Scan for the cell matching the given text and deliver its (X, Y) coordinate at center. 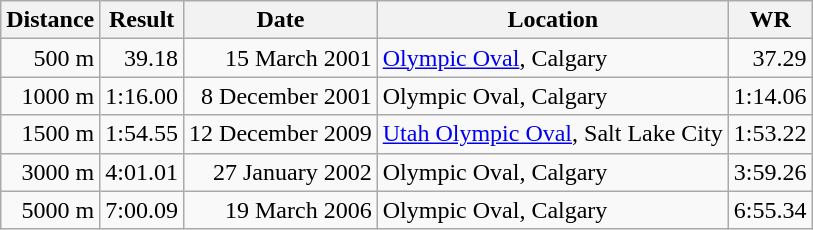
1:54.55 (142, 134)
27 January 2002 (281, 172)
Location (552, 20)
Distance (50, 20)
1:53.22 (770, 134)
1:14.06 (770, 96)
Date (281, 20)
8 December 2001 (281, 96)
12 December 2009 (281, 134)
19 March 2006 (281, 210)
5000 m (50, 210)
1000 m (50, 96)
3000 m (50, 172)
4:01.01 (142, 172)
1:16.00 (142, 96)
500 m (50, 58)
Utah Olympic Oval, Salt Lake City (552, 134)
Result (142, 20)
7:00.09 (142, 210)
6:55.34 (770, 210)
1500 m (50, 134)
39.18 (142, 58)
3:59.26 (770, 172)
37.29 (770, 58)
WR (770, 20)
15 March 2001 (281, 58)
